Return (x, y) of the center of cell containing provided text 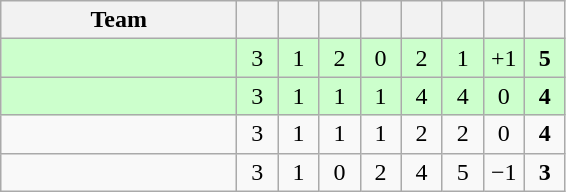
Team (119, 20)
−1 (504, 172)
+1 (504, 58)
